Find where the given text appears and provide that cell's center as [X, Y] coordinate. 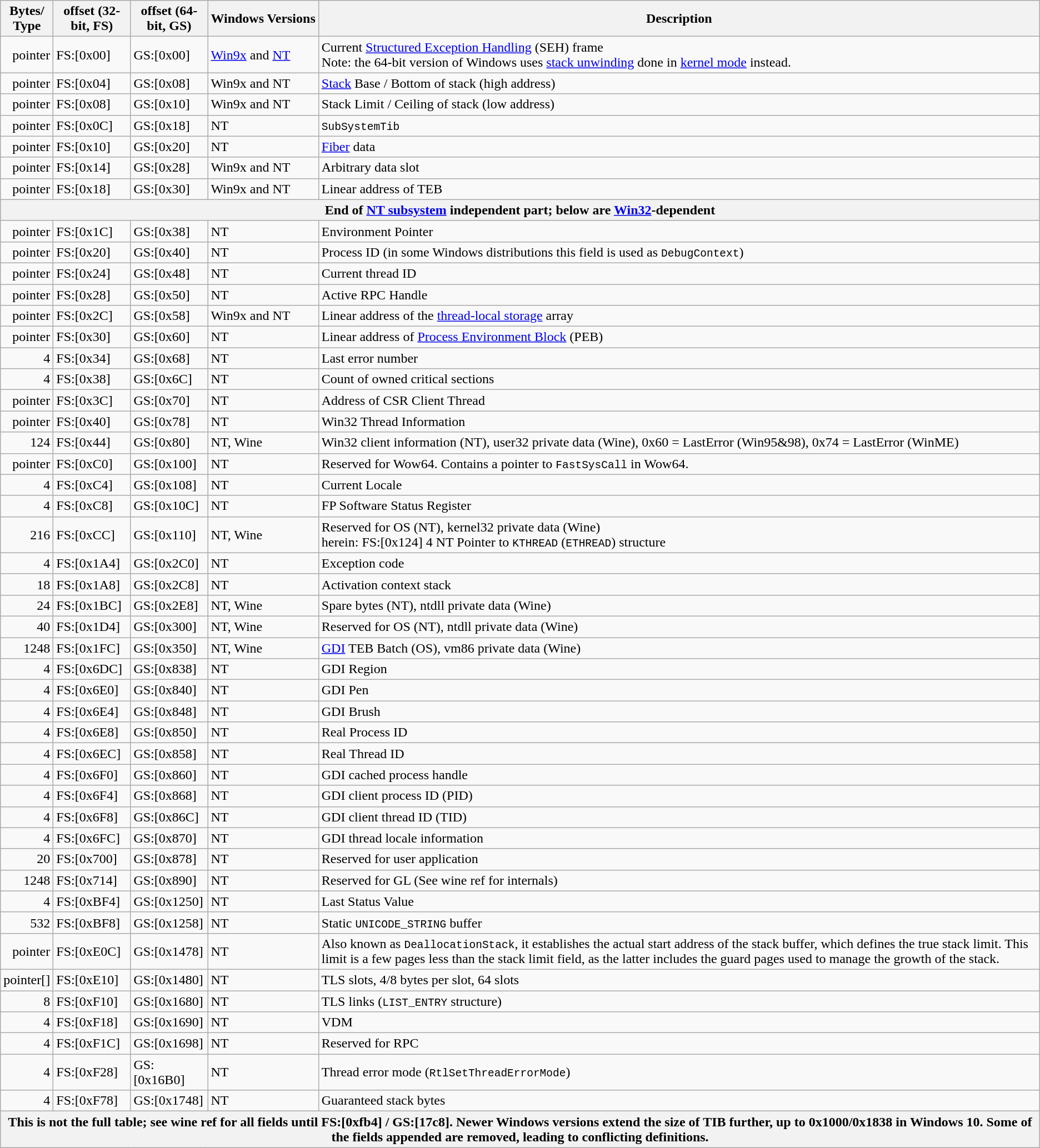
GS:[0x08] [169, 83]
216 [27, 534]
GS:[0x80] [169, 443]
GS:[0x1480] [169, 980]
FS:[0x1BC] [92, 605]
GS:[0x18] [169, 126]
GS:[0x1690] [169, 1022]
Fiber data [679, 147]
FS:[0x30] [92, 337]
GS:[0x6C] [169, 379]
FS:[0x18] [92, 189]
FS:[0xE0C] [92, 951]
FS:[0x14] [92, 168]
18 [27, 584]
GS:[0x2E8] [169, 605]
GS:[0x68] [169, 358]
FS:[0xBF8] [92, 923]
GS:[0x86C] [169, 817]
FS:[0x6E8] [92, 733]
FS:[0x20] [92, 252]
Spare bytes (NT), ntdll private data (Wine) [679, 605]
GS:[0x868] [169, 796]
FS:[0x28] [92, 295]
Linear address of the thread-local storage array [679, 316]
Win32 Thread Information [679, 422]
GS:[0x1250] [169, 901]
GS:[0x110] [169, 534]
GS:[0x870] [169, 838]
GS:[0x00] [169, 54]
Last Status Value [679, 901]
FS:[0x00] [92, 54]
GS:[0x890] [169, 880]
Reserved for GL (See wine ref for internals) [679, 880]
GDI thread locale information [679, 838]
FS:[0x44] [92, 443]
GDI Pen [679, 690]
GS:[0x20] [169, 147]
Last error number [679, 358]
Current Locale [679, 485]
FS:[0x2C] [92, 316]
124 [27, 443]
GS:[0x1258] [169, 923]
FS:[0xF1C] [92, 1044]
GS:[0x100] [169, 464]
FS:[0xC4] [92, 485]
FS:[0x6F8] [92, 817]
offset (64-bit, GS) [169, 19]
Bytes/Type [27, 19]
FS:[0x1D4] [92, 626]
FS:[0x714] [92, 880]
FS:[0x700] [92, 859]
FS:[0x38] [92, 379]
Thread error mode (RtlSetThreadErrorMode) [679, 1072]
GS:[0x30] [169, 189]
GS:[0x28] [169, 168]
Reserved for OS (NT), ntdll private data (Wine) [679, 626]
GS:[0x848] [169, 711]
FS:[0x10] [92, 147]
Count of owned critical sections [679, 379]
GS:[0x838] [169, 669]
GS:[0x878] [169, 859]
FS:[0x0C] [92, 126]
Environment Pointer [679, 231]
GS:[0x48] [169, 273]
GS:[0x2C8] [169, 584]
GDI client thread ID (TID) [679, 817]
GS:[0x1748] [169, 1101]
FS:[0x24] [92, 273]
TLS links (LIST_ENTRY structure) [679, 1001]
FS:[0x1FC] [92, 648]
FS:[0xF78] [92, 1101]
20 [27, 859]
GS:[0x850] [169, 733]
pointer[] [27, 980]
GDI Region [679, 669]
GS:[0x58] [169, 316]
FS:[0x1A4] [92, 563]
FS:[0xCC] [92, 534]
FS:[0xF18] [92, 1022]
FS:[0x34] [92, 358]
Current Structured Exception Handling (SEH) frameNote: the 64-bit version of Windows uses stack unwinding done in kernel mode instead. [679, 54]
FS:[0xC0] [92, 464]
FS:[0x1C] [92, 231]
GS:[0x108] [169, 485]
GS:[0x1478] [169, 951]
offset (32-bit, FS) [92, 19]
GS:[0x860] [169, 775]
Address of CSR Client Thread [679, 400]
FS:[0xE10] [92, 980]
GDI cached process handle [679, 775]
FS:[0x6E4] [92, 711]
FS:[0x3C] [92, 400]
GS:[0x350] [169, 648]
Reserved for Wow64. Contains a pointer to FastSysCall in Wow64. [679, 464]
24 [27, 605]
GS:[0x1698] [169, 1044]
GS:[0x2C0] [169, 563]
Activation context stack [679, 584]
GS:[0x40] [169, 252]
FS:[0x6E0] [92, 690]
GS:[0x300] [169, 626]
GS:[0x840] [169, 690]
Win32 client information (NT), user32 private data (Wine), 0x60 = LastError (Win95&98), 0x74 = LastError (WinME) [679, 443]
FS:[0x6EC] [92, 754]
FS:[0x6DC] [92, 669]
FS:[0x08] [92, 104]
GDI client process ID (PID) [679, 796]
8 [27, 1001]
FS:[0xF28] [92, 1072]
Reserved for user application [679, 859]
Reserved for OS (NT), kernel32 private data (Wine)herein: FS:[0x124] 4 NT Pointer to KTHREAD (ETHREAD) structure [679, 534]
Stack Base / Bottom of stack (high address) [679, 83]
GS:[0x70] [169, 400]
40 [27, 626]
TLS slots, 4/8 bytes per slot, 64 slots [679, 980]
Exception code [679, 563]
Current thread ID [679, 273]
SubSystemTib [679, 126]
Linear address of Process Environment Block (PEB) [679, 337]
FS:[0x6F4] [92, 796]
Static UNICODE_STRING buffer [679, 923]
GDI Brush [679, 711]
FS:[0xBF4] [92, 901]
FS:[0xF10] [92, 1001]
Description [679, 19]
GS:[0x60] [169, 337]
Windows Versions [263, 19]
FS:[0x04] [92, 83]
Stack Limit / Ceiling of stack (low address) [679, 104]
Process ID (in some Windows distributions this field is used as DebugContext) [679, 252]
FS:[0x6FC] [92, 838]
Arbitrary data slot [679, 168]
Active RPC Handle [679, 295]
GS:[0x78] [169, 422]
GS:[0x1680] [169, 1001]
532 [27, 923]
GS:[0x10] [169, 104]
GS:[0x10C] [169, 506]
Real Thread ID [679, 754]
GDI TEB Batch (OS), vm86 private data (Wine) [679, 648]
Reserved for RPC [679, 1044]
GS:[0x16B0] [169, 1072]
GS:[0x50] [169, 295]
Linear address of TEB [679, 189]
FS:[0xC8] [92, 506]
FS:[0x6F0] [92, 775]
GS:[0x858] [169, 754]
Real Process ID [679, 733]
FS:[0x40] [92, 422]
Guaranteed stack bytes [679, 1101]
FP Software Status Register [679, 506]
FS:[0x1A8] [92, 584]
End of NT subsystem independent part; below are Win32-dependent [520, 210]
GS:[0x38] [169, 231]
VDM [679, 1022]
